Search for the cell housing the specified text and yield its [X, Y] center coordinate. 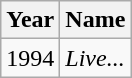
Name [96, 20]
1994 [30, 58]
Year [30, 20]
Live... [96, 58]
